Identify which cell holds the provided text, then report its [x, y] central coordinate. 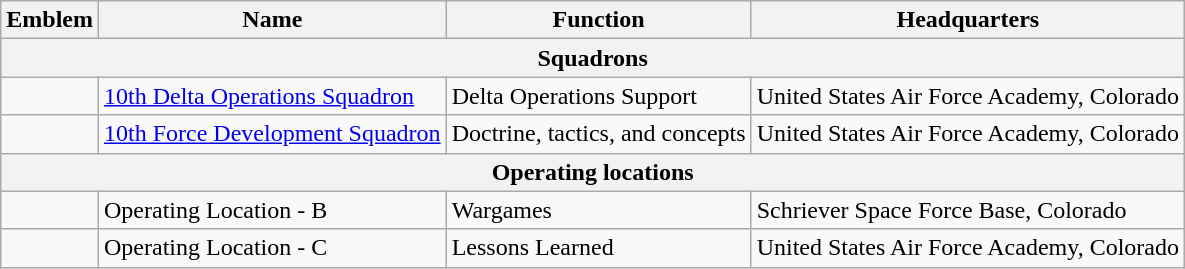
Lessons Learned [598, 248]
Headquarters [968, 20]
Operating Location - C [272, 248]
Function [598, 20]
10th Delta Operations Squadron [272, 96]
Delta Operations Support [598, 96]
Doctrine, tactics, and concepts [598, 134]
Name [272, 20]
Operating Location - B [272, 210]
Emblem [50, 20]
Squadrons [593, 58]
Operating locations [593, 172]
Schriever Space Force Base, Colorado [968, 210]
Wargames [598, 210]
10th Force Development Squadron [272, 134]
